Extract the [X, Y] coordinate from the center of the cell holding the provided text.  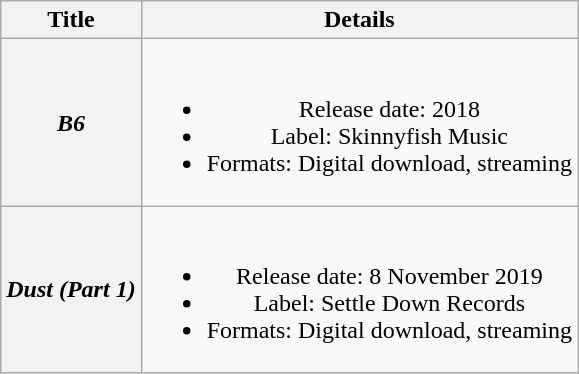
Details [359, 20]
Title [71, 20]
Release date: 2018Label: Skinnyfish MusicFormats: Digital download, streaming [359, 122]
Release date: 8 November 2019Label: Settle Down RecordsFormats: Digital download, streaming [359, 290]
B6 [71, 122]
Dust (Part 1) [71, 290]
